Capture the cell that displays the provided text and extract its (x, y) central coordinate. 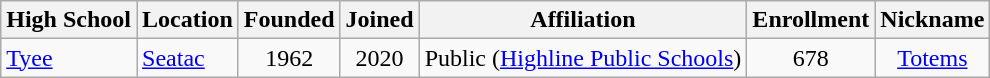
678 (811, 58)
Affiliation (583, 20)
1962 (289, 58)
Founded (289, 20)
Location (188, 20)
Nickname (932, 20)
Seatac (188, 58)
Public (Highline Public Schools) (583, 58)
Totems (932, 58)
Tyee (69, 58)
High School (69, 20)
Enrollment (811, 20)
Joined (380, 20)
2020 (380, 58)
